Pinpoint the cell where the given text exists, returning its [X, Y] midpoint coordinate. 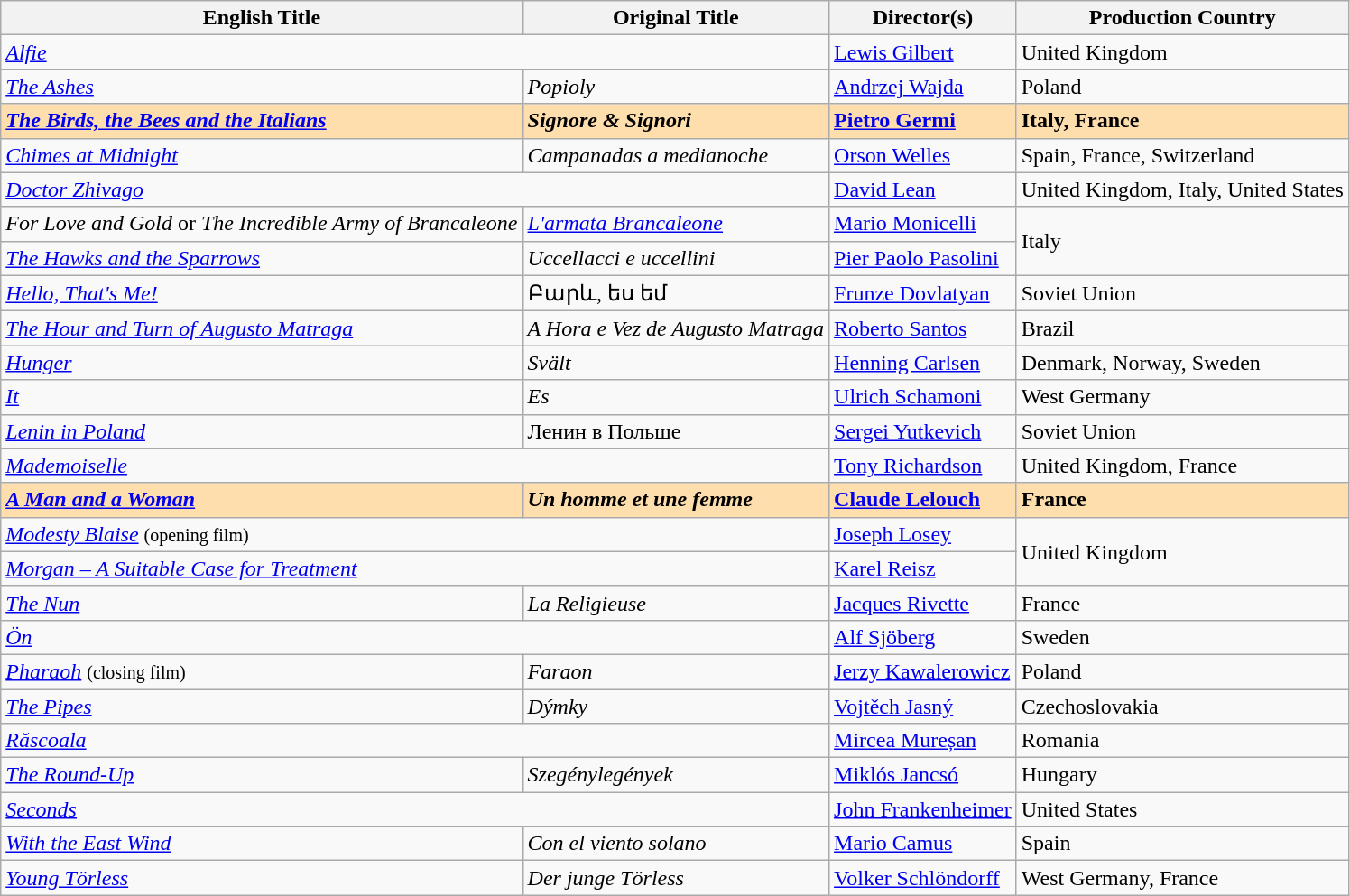
Pier Paolo Pasolini [923, 258]
Mircea Mureșan [923, 741]
Romania [1182, 741]
Spain [1182, 844]
Morgan – A Suitable Case for Treatment [415, 568]
Pietro Germi [923, 121]
La Religieuse [675, 603]
Sergei Yutkevich [923, 431]
Svält [675, 363]
A Man and a Woman [262, 500]
Campanadas a medianoche [675, 155]
Es [675, 397]
Mademoiselle [415, 466]
Sweden [1182, 637]
John Frankenheimer [923, 809]
Original Title [675, 18]
Բարև, ես եմ [675, 293]
Lewis Gilbert [923, 52]
Miklós Jancsó [923, 775]
Vojtěch Jasný [923, 707]
Volker Schlöndorff [923, 878]
Hungary [1182, 775]
Mario Camus [923, 844]
With the East Wind [262, 844]
Con el viento solano [675, 844]
David Lean [923, 189]
Denmark, Norway, Sweden [1182, 363]
Mario Monicelli [923, 224]
Răscoala [415, 741]
Chimes at Midnight [262, 155]
For Love and Gold or The Incredible Army of Brancaleone [262, 224]
Lenin in Poland [262, 431]
Ulrich Schamoni [923, 397]
Andrzej Wajda [923, 87]
Un homme et une femme [675, 500]
Jacques Rivette [923, 603]
Hunger [262, 363]
Hello, That's Me! [262, 293]
Tony Richardson [923, 466]
Brazil [1182, 328]
Production Country [1182, 18]
Italy [1182, 241]
Dýmky [675, 707]
Claude Lelouch [923, 500]
Popioly [675, 87]
Young Törless [262, 878]
The Nun [262, 603]
United States [1182, 809]
The Hour and Turn of Augusto Matraga [262, 328]
The Hawks and the Sparrows [262, 258]
West Germany, France [1182, 878]
Seconds [415, 809]
It [262, 397]
Doctor Zhivago [415, 189]
Der junge Törless [675, 878]
The Birds, the Bees and the Italians [262, 121]
Signore & Signori [675, 121]
Szegénylegények [675, 775]
Ленин в Польше [675, 431]
Director(s) [923, 18]
Uccellacci e uccellini [675, 258]
Spain, France, Switzerland [1182, 155]
The Round-Up [262, 775]
A Hora e Vez de Augusto Matraga [675, 328]
The Pipes [262, 707]
Joseph Losey [923, 534]
Pharaoh (closing film) [262, 671]
Henning Carlsen [923, 363]
Modesty Blaise (opening film) [415, 534]
Alfie [415, 52]
Ön [415, 637]
Frunze Dovlatyan [923, 293]
L'armata Brancaleone [675, 224]
Czechoslovakia [1182, 707]
United Kingdom, Italy, United States [1182, 189]
Orson Welles [923, 155]
Roberto Santos [923, 328]
Italy, France [1182, 121]
Alf Sjöberg [923, 637]
Jerzy Kawalerowicz [923, 671]
The Ashes [262, 87]
Karel Reisz [923, 568]
West Germany [1182, 397]
English Title [262, 18]
United Kingdom, France [1182, 466]
Faraon [675, 671]
